Search for the cell housing the specified text and yield its (x, y) center coordinate. 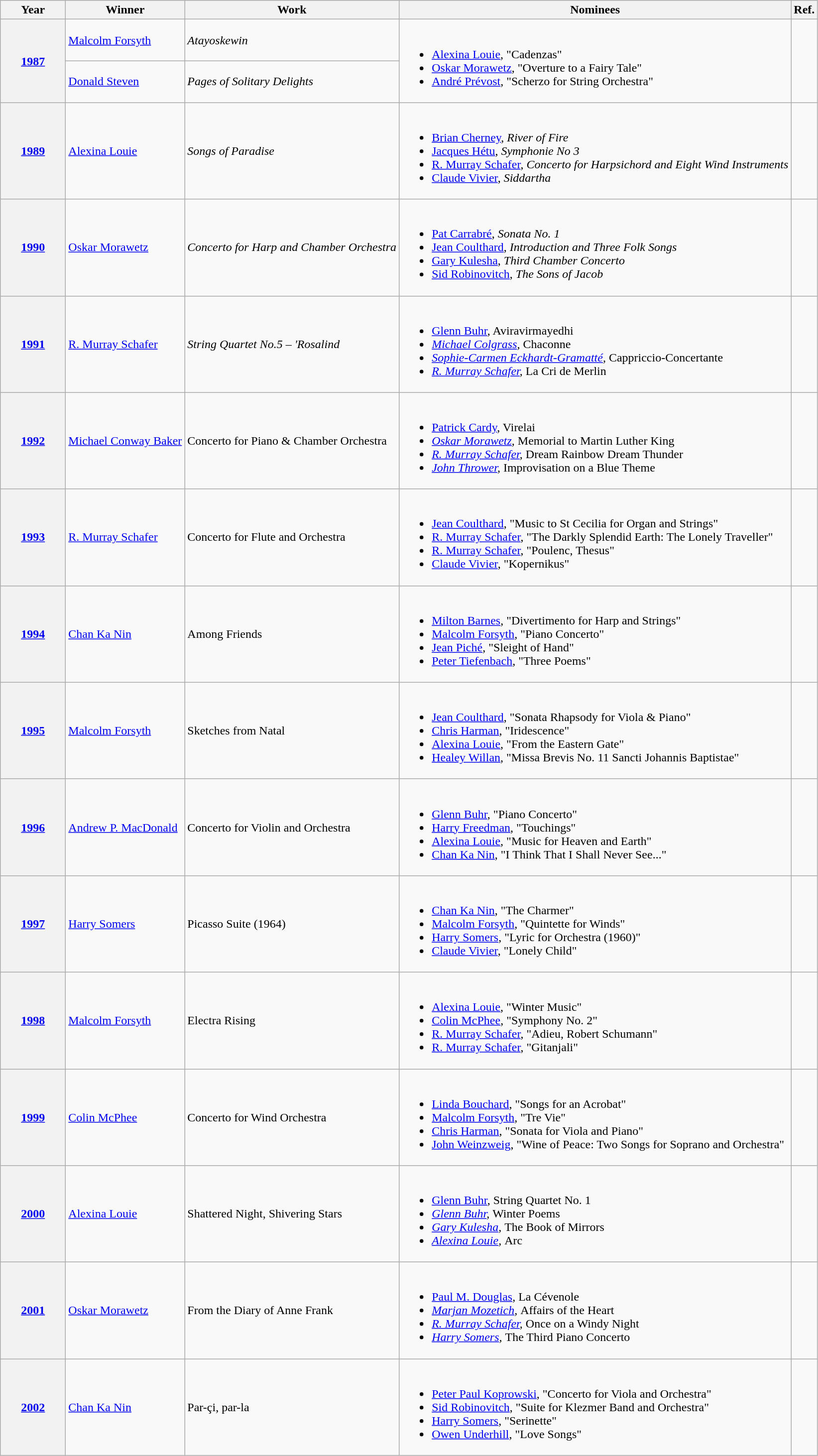
2002 (33, 1407)
Glenn Buhr, String Quartet No. 1Glenn Buhr, Winter PoemsGary Kulesha, The Book of MirrorsAlexina Louie, Arc (595, 1214)
Par-çi, par-la (292, 1407)
Chan Ka Nin, "The Charmer"Malcolm Forsyth, "Quintette for Winds"Harry Somers, "Lyric for Orchestra (1960)"Claude Vivier, "Lonely Child" (595, 924)
Pages of Solitary Delights (292, 82)
Concerto for Harp and Chamber Orchestra (292, 247)
1991 (33, 344)
Pat Carrabré, Sonata No. 1Jean Coulthard, Introduction and Three Folk SongsGary Kulesha, Third Chamber ConcertoSid Robinovitch, The Sons of Jacob (595, 247)
Songs of Paradise (292, 151)
1990 (33, 247)
Milton Barnes, "Divertimento for Harp and Strings"Malcolm Forsyth, "Piano Concerto"Jean Piché, "Sleight of Hand"Peter Tiefenbach, "Three Poems" (595, 634)
1997 (33, 924)
Sketches from Natal (292, 730)
Glenn Buhr, "Piano Concerto"Harry Freedman, "Touchings"Alexina Louie, "Music for Heaven and Earth"Chan Ka Nin, "I Think That I Shall Never See..." (595, 827)
1998 (33, 1020)
1994 (33, 634)
Glenn Buhr, AviravirmayedhiMichael Colgrass, ChaconneSophie-Carmen Eckhardt-Gramatté, Cappriccio-ConcertanteR. Murray Schafer, La Cri de Merlin (595, 344)
Ref. (805, 10)
Alexina Louie, "Winter Music"Colin McPhee, "Symphony No. 2"R. Murray Schafer, "Adieu, Robert Schumann"R. Murray Schafer, "Gitanjali" (595, 1020)
Year (33, 10)
Concerto for Flute and Orchestra (292, 537)
1987 (33, 61)
Concerto for Violin and Orchestra (292, 827)
Winner (125, 10)
Harry Somers (125, 924)
1996 (33, 827)
Concerto for Wind Orchestra (292, 1117)
1989 (33, 151)
Electra Rising (292, 1020)
Picasso Suite (1964) (292, 924)
1995 (33, 730)
Shattered Night, Shivering Stars (292, 1214)
From the Diary of Anne Frank (292, 1311)
1999 (33, 1117)
Andrew P. MacDonald (125, 827)
Nominees (595, 10)
Donald Steven (125, 82)
Concerto for Piano & Chamber Orchestra (292, 441)
Alexina Louie, "Cadenzas"Oskar Morawetz, "Overture to a Fairy Tale"André Prévost, "Scherzo for String Orchestra" (595, 61)
Paul M. Douglas, La CévenoleMarjan Mozetich, Affairs of the HeartR. Murray Schafer, Once on a Windy NightHarry Somers, The Third Piano Concerto (595, 1311)
2001 (33, 1311)
Michael Conway Baker (125, 441)
Work (292, 10)
1993 (33, 537)
1992 (33, 441)
Among Friends (292, 634)
Atayoskewin (292, 40)
Colin McPhee (125, 1117)
String Quartet No.5 – 'Rosalind (292, 344)
2000 (33, 1214)
